Locate the cell with the specified text and output its (X, Y) center coordinate. 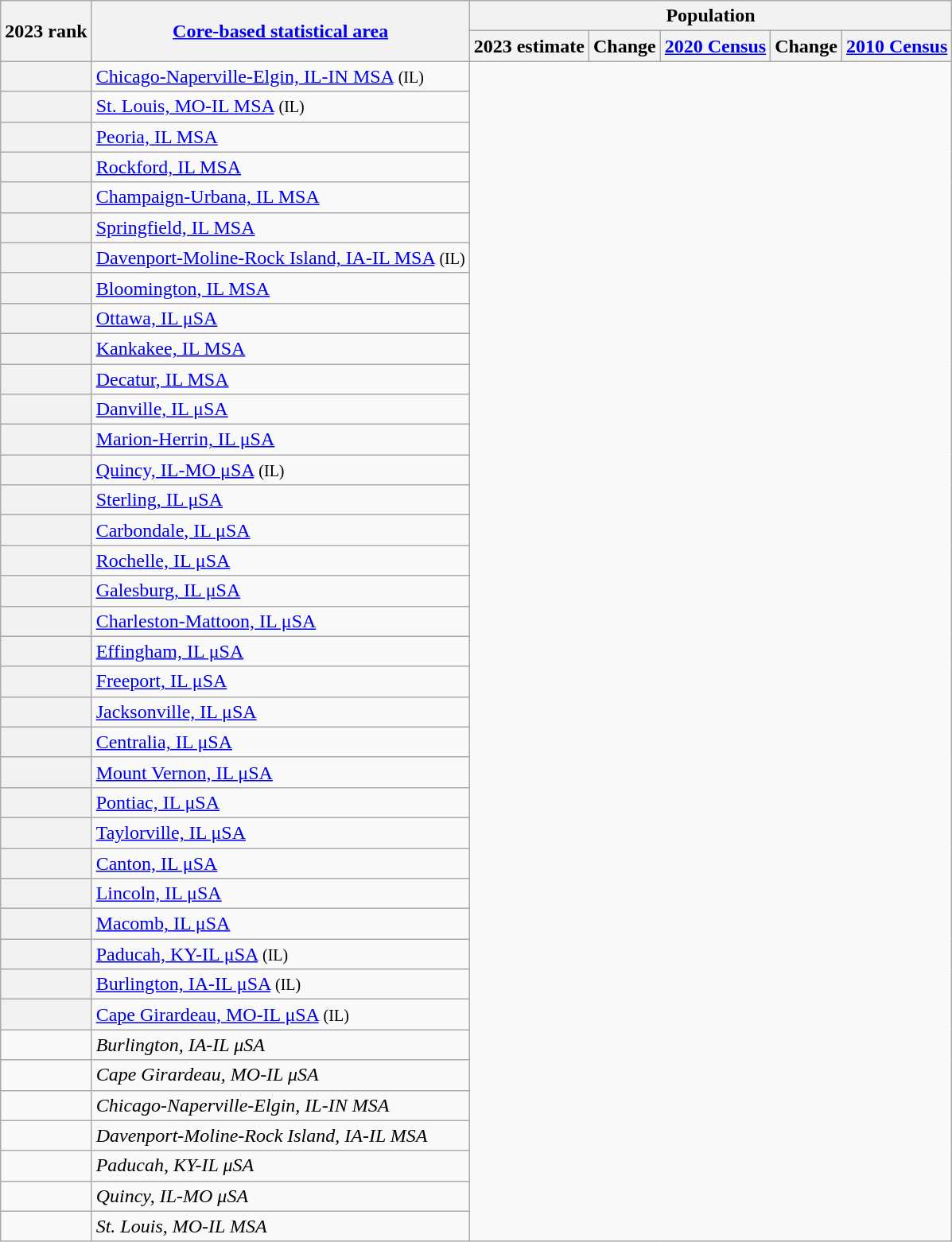
Canton, IL μSA (280, 863)
Peoria, IL MSA (280, 137)
Galesburg, IL μSA (280, 591)
Kankakee, IL MSA (280, 348)
Mount Vernon, IL μSA (280, 772)
St. Louis, MO-IL MSA (280, 1226)
Taylorville, IL μSA (280, 833)
Paducah, KY-IL μSA (280, 1166)
Decatur, IL MSA (280, 379)
Chicago-Naperville-Elgin, IL-IN MSA (IL) (280, 76)
2010 Census (896, 46)
Davenport-Moline-Rock Island, IA-IL MSA (IL) (280, 258)
2023 rank (46, 31)
Macomb, IL μSA (280, 924)
Jacksonville, IL μSA (280, 712)
Rochelle, IL μSA (280, 561)
2020 Census (715, 46)
Marion-Herrin, IL μSA (280, 440)
Burlington, IA-IL μSA (280, 1045)
Ottawa, IL μSA (280, 318)
Bloomington, IL MSA (280, 288)
Centralia, IL μSA (280, 742)
Rockford, IL MSA (280, 167)
Core-based statistical area (280, 31)
St. Louis, MO-IL MSA (IL) (280, 107)
2023 estimate (529, 46)
Population (711, 16)
Carbondale, IL μSA (280, 530)
Freeport, IL μSA (280, 681)
Charleston-Mattoon, IL μSA (280, 621)
Pontiac, IL μSA (280, 802)
Sterling, IL μSA (280, 500)
Chicago-Naperville-Elgin, IL-IN MSA (280, 1105)
Davenport-Moline-Rock Island, IA-IL MSA (280, 1135)
Cape Girardeau, MO-IL μSA (IL) (280, 1015)
Quincy, IL-MO μSA (IL) (280, 470)
Springfield, IL MSA (280, 227)
Quincy, IL-MO μSA (280, 1196)
Effingham, IL μSA (280, 651)
Danville, IL μSA (280, 409)
Paducah, KY-IL μSA (IL) (280, 954)
Champaign-Urbana, IL MSA (280, 197)
Burlington, IA-IL μSA (IL) (280, 984)
Cape Girardeau, MO-IL μSA (280, 1075)
Lincoln, IL μSA (280, 894)
